Determine the [x, y] coordinate at the center of the cell enclosing the given text.  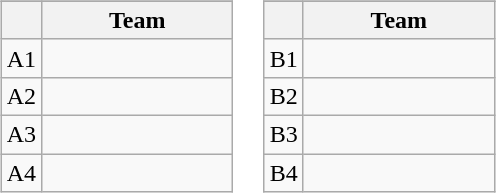
A1 [21, 58]
B1 [284, 58]
B3 [284, 134]
B4 [284, 173]
A3 [21, 134]
A2 [21, 96]
A4 [21, 173]
B2 [284, 96]
